Search for the cell housing the specified text and yield its [X, Y] center coordinate. 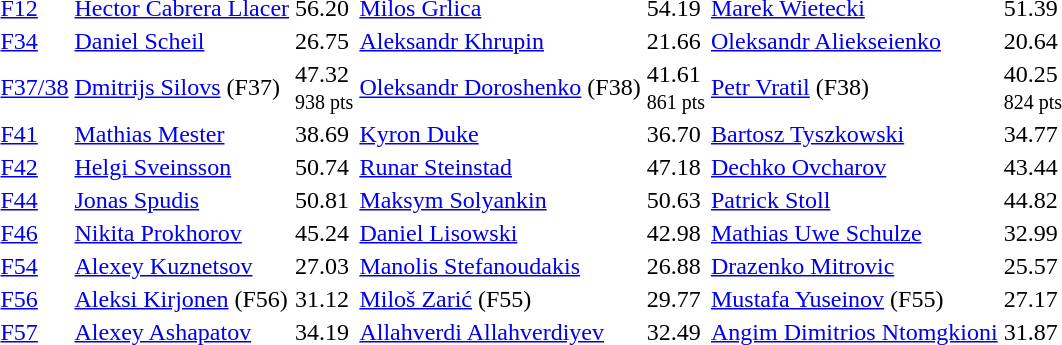
29.77 [676, 299]
Alexey Kuznetsov [182, 266]
Mathias Mester [182, 134]
Aleksi Kirjonen (F56) [182, 299]
38.69 [324, 134]
26.75 [324, 41]
Daniel Lisowski [500, 233]
Maksym Solyankin [500, 200]
42.98 [676, 233]
26.88 [676, 266]
Mustafa Yuseinov (F55) [855, 299]
31.12 [324, 299]
36.70 [676, 134]
27.03 [324, 266]
Oleksandr Aliekseienko [855, 41]
50.81 [324, 200]
Mathias Uwe Schulze [855, 233]
Runar Steinstad [500, 167]
Daniel Scheil [182, 41]
47.18 [676, 167]
45.24 [324, 233]
Oleksandr Doroshenko (F38) [500, 88]
Jonas Spudis [182, 200]
50.74 [324, 167]
Patrick Stoll [855, 200]
21.66 [676, 41]
Miloš Zarić (F55) [500, 299]
Helgi Sveinsson [182, 167]
Nikita Prokhorov [182, 233]
Dechko Ovcharov [855, 167]
Manolis Stefanoudakis [500, 266]
Drazenko Mitrovic [855, 266]
41.61861 pts [676, 88]
Bartosz Tyszkowski [855, 134]
Kyron Duke [500, 134]
Dmitrijs Silovs (F37) [182, 88]
Aleksandr Khrupin [500, 41]
50.63 [676, 200]
47.32938 pts [324, 88]
Petr Vratil (F38) [855, 88]
